Provide the (x, y) coordinate of the cell's center where the given text is located.  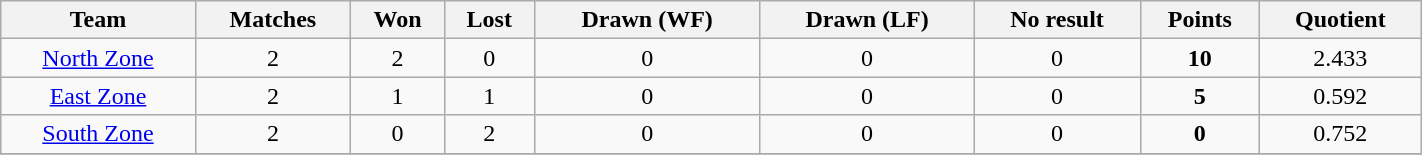
0.592 (1340, 96)
Drawn (WF) (647, 20)
5 (1200, 96)
South Zone (98, 134)
Points (1200, 20)
0.752 (1340, 134)
Drawn (LF) (867, 20)
Team (98, 20)
Matches (272, 20)
2.433 (1340, 58)
10 (1200, 58)
Quotient (1340, 20)
Lost (489, 20)
No result (1057, 20)
North Zone (98, 58)
Won (398, 20)
East Zone (98, 96)
